Pinpoint the cell where the given text exists, returning its (X, Y) midpoint coordinate. 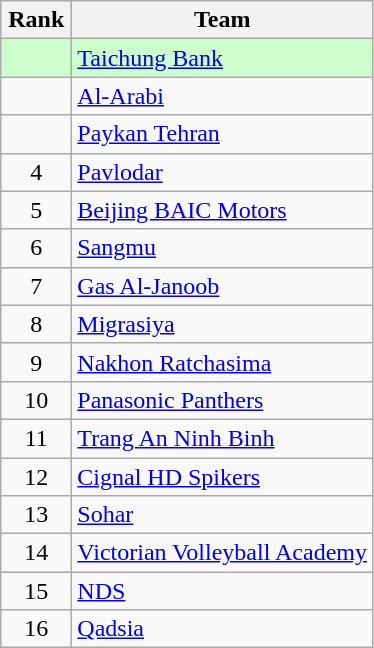
Gas Al-Janoob (222, 286)
5 (36, 210)
12 (36, 477)
Migrasiya (222, 324)
16 (36, 629)
11 (36, 438)
Sohar (222, 515)
4 (36, 172)
9 (36, 362)
Nakhon Ratchasima (222, 362)
NDS (222, 591)
Victorian Volleyball Academy (222, 553)
6 (36, 248)
Panasonic Panthers (222, 400)
14 (36, 553)
Rank (36, 20)
13 (36, 515)
Cignal HD Spikers (222, 477)
Trang An Ninh Binh (222, 438)
15 (36, 591)
Sangmu (222, 248)
Pavlodar (222, 172)
10 (36, 400)
Beijing BAIC Motors (222, 210)
Team (222, 20)
7 (36, 286)
8 (36, 324)
Paykan Tehran (222, 134)
Taichung Bank (222, 58)
Qadsia (222, 629)
Al-Arabi (222, 96)
